Return [X, Y] of the center of cell containing provided text 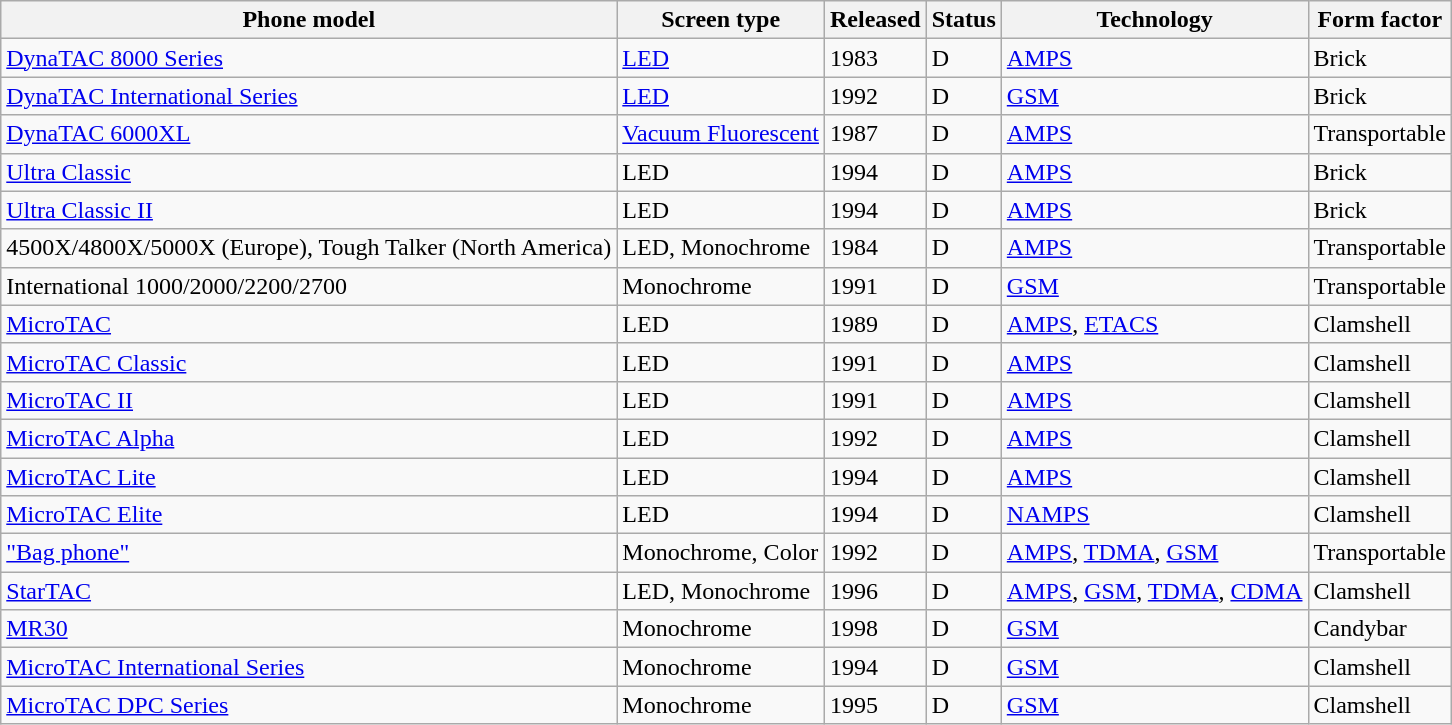
StarTAC [309, 591]
AMPS, ETACS [1154, 324]
1996 [875, 591]
1983 [875, 58]
Phone model [309, 20]
1987 [875, 134]
Technology [1154, 20]
Form factor [1380, 20]
AMPS, TDMA, GSM [1154, 553]
MicroTAC Elite [309, 515]
Monochrome, Color [721, 553]
International 1000/2000/2200/2700 [309, 286]
Ultra Classic [309, 172]
DynaTAC 6000XL [309, 134]
1998 [875, 629]
MicroTAC DPC Series [309, 705]
Candybar [1380, 629]
"Bag phone" [309, 553]
DynaTAC 8000 Series [309, 58]
MicroTAC Alpha [309, 438]
1989 [875, 324]
Released [875, 20]
NAMPS [1154, 515]
MicroTAC International Series [309, 667]
AMPS, GSM, TDMA, CDMA [1154, 591]
Status [964, 20]
MicroTAC Classic [309, 362]
1984 [875, 248]
MicroTAC [309, 324]
MR30 [309, 629]
MicroTAC II [309, 400]
MicroTAC Lite [309, 477]
DynaTAC International Series [309, 96]
4500X/4800X/5000X (Europe), Tough Talker (North America) [309, 248]
Screen type [721, 20]
1995 [875, 705]
Ultra Classic II [309, 210]
Vacuum Fluorescent [721, 134]
